From the cell containing the given text, extract its center point as (X, Y) coordinate. 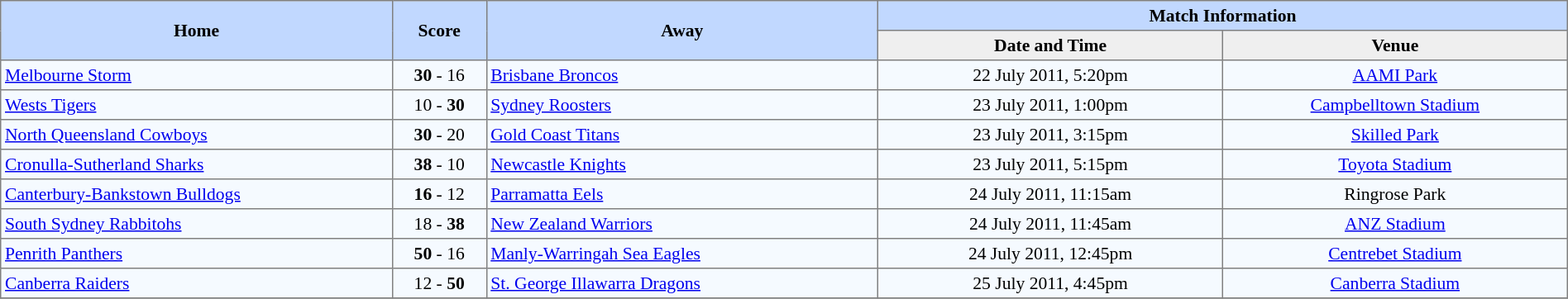
10 - 30 (439, 105)
Away (682, 31)
Sydney Roosters (682, 105)
Centrebet Stadium (1394, 254)
Melbourne Storm (197, 75)
Ringrose Park (1394, 194)
Date and Time (1050, 45)
30 - 20 (439, 135)
Skilled Park (1394, 135)
South Sydney Rabbitohs (197, 224)
Manly-Warringah Sea Eagles (682, 254)
30 - 16 (439, 75)
Canberra Stadium (1394, 283)
St. George Illawarra Dragons (682, 283)
Penrith Panthers (197, 254)
24 July 2011, 11:45am (1050, 224)
Match Information (1223, 16)
Brisbane Broncos (682, 75)
Gold Coast Titans (682, 135)
Canterbury-Bankstown Bulldogs (197, 194)
Cronulla-Sutherland Sharks (197, 164)
North Queensland Cowboys (197, 135)
Score (439, 31)
22 July 2011, 5:20pm (1050, 75)
18 - 38 (439, 224)
Wests Tigers (197, 105)
Parramatta Eels (682, 194)
50 - 16 (439, 254)
Venue (1394, 45)
25 July 2011, 4:45pm (1050, 283)
Home (197, 31)
AAMI Park (1394, 75)
24 July 2011, 11:15am (1050, 194)
ANZ Stadium (1394, 224)
12 - 50 (439, 283)
New Zealand Warriors (682, 224)
16 - 12 (439, 194)
23 July 2011, 5:15pm (1050, 164)
38 - 10 (439, 164)
24 July 2011, 12:45pm (1050, 254)
Toyota Stadium (1394, 164)
Campbelltown Stadium (1394, 105)
23 July 2011, 3:15pm (1050, 135)
Canberra Raiders (197, 283)
23 July 2011, 1:00pm (1050, 105)
Newcastle Knights (682, 164)
